Search for the cell housing the specified text and yield its (x, y) center coordinate. 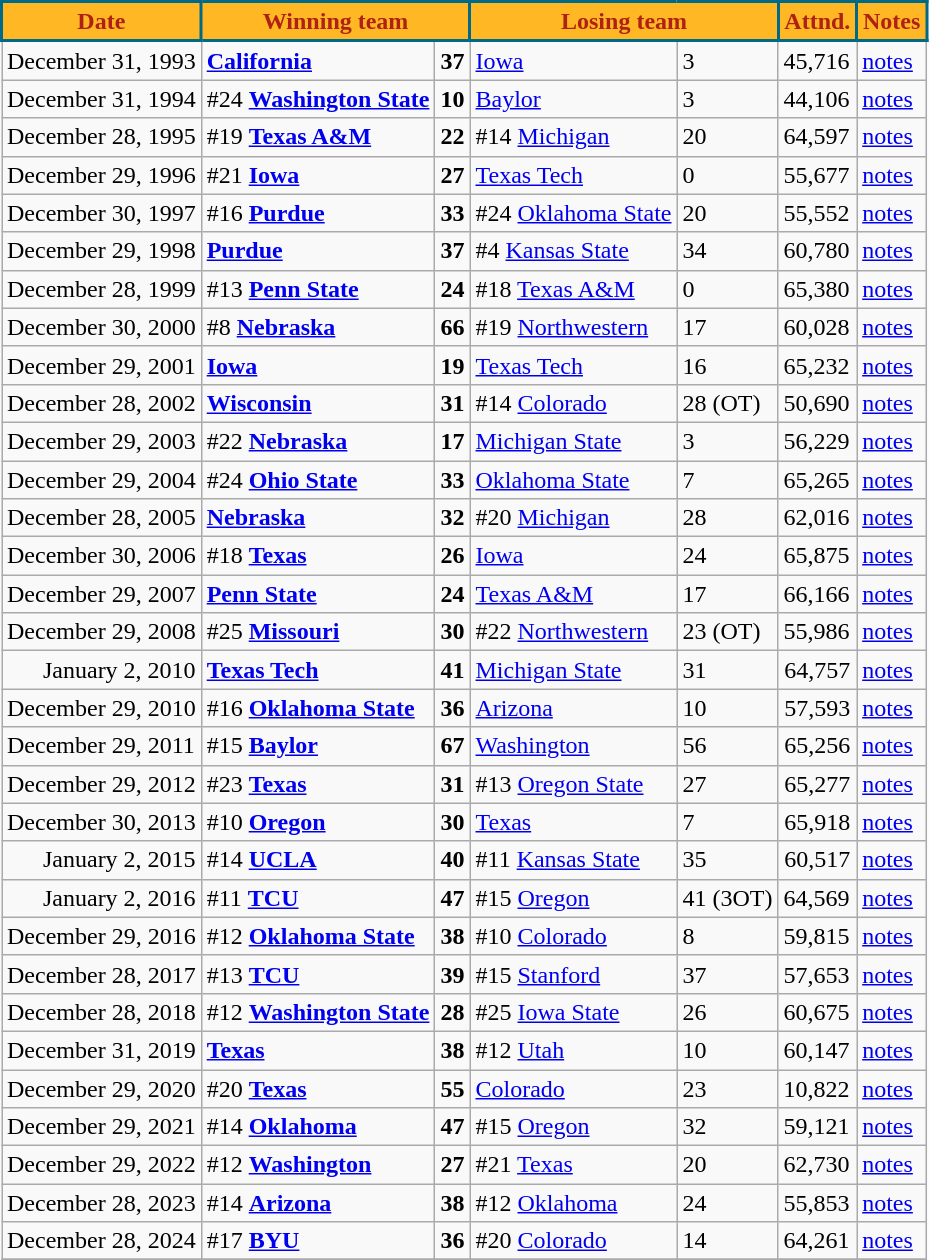
#13 TCU (318, 974)
44,106 (818, 99)
#12 Oklahoma State (318, 936)
#25 Missouri (318, 632)
December 29, 2016 (102, 936)
#8 Nebraska (318, 327)
January 2, 2015 (102, 860)
56 (728, 746)
Notes (892, 22)
65,875 (818, 556)
Nebraska (318, 518)
December 28, 2018 (102, 1012)
California (318, 60)
#13 Oregon State (574, 784)
December 30, 2006 (102, 556)
65,265 (818, 479)
#15 Baylor (318, 746)
8 (728, 936)
55,552 (818, 213)
December 28, 1999 (102, 289)
41 (3OT) (728, 898)
Date (102, 22)
December 31, 1994 (102, 99)
December 30, 2013 (102, 822)
#10 Colorado (574, 936)
#23 Texas (318, 784)
December 29, 2007 (102, 594)
55,853 (818, 1203)
Oklahoma State (574, 479)
#24 Oklahoma State (574, 213)
December 29, 1996 (102, 175)
56,229 (818, 441)
55 (452, 1089)
41 (452, 670)
December 29, 2004 (102, 479)
65,277 (818, 784)
#21 Texas (574, 1165)
December 28, 2002 (102, 403)
Washington (574, 746)
65,256 (818, 746)
December 30, 2000 (102, 327)
December 31, 1993 (102, 60)
55,677 (818, 175)
#14 Arizona (318, 1203)
65,232 (818, 365)
December 28, 1995 (102, 137)
January 2, 2016 (102, 898)
#22 Northwestern (574, 632)
60,028 (818, 327)
Purdue (318, 251)
#22 Nebraska (318, 441)
#24 Ohio State (318, 479)
Baylor (574, 99)
Arizona (574, 708)
#12 Utah (574, 1050)
60,517 (818, 860)
#20 Texas (318, 1089)
64,757 (818, 670)
64,261 (818, 1241)
December 30, 1997 (102, 213)
#15 Stanford (574, 974)
59,121 (818, 1127)
16 (728, 365)
10,822 (818, 1089)
65,380 (818, 289)
December 29, 2022 (102, 1165)
#4 Kansas State (574, 251)
December 29, 2001 (102, 365)
#14 Oklahoma (318, 1127)
December 29, 2008 (102, 632)
December 31, 2019 (102, 1050)
December 28, 2023 (102, 1203)
62,730 (818, 1165)
45,716 (818, 60)
#20 Michigan (574, 518)
#12 Oklahoma (574, 1203)
19 (452, 365)
Penn State (318, 594)
#24 Washington State (318, 99)
64,569 (818, 898)
December 29, 2011 (102, 746)
December 29, 2021 (102, 1127)
#11 TCU (318, 898)
#17 BYU (318, 1241)
#14 Colorado (574, 403)
#18 Texas A&M (574, 289)
#14 UCLA (318, 860)
Losing team (624, 22)
#19 Texas A&M (318, 137)
66,166 (818, 594)
#18 Texas (318, 556)
December 29, 1998 (102, 251)
Attnd. (818, 22)
December 29, 2003 (102, 441)
December 29, 2020 (102, 1089)
December 29, 2010 (102, 708)
#16 Purdue (318, 213)
57,593 (818, 708)
January 2, 2010 (102, 670)
#12 Washington State (318, 1012)
December 29, 2012 (102, 784)
Texas A&M (574, 594)
60,675 (818, 1012)
23 (728, 1089)
57,653 (818, 974)
60,147 (818, 1050)
55,986 (818, 632)
40 (452, 860)
Colorado (574, 1089)
#16 Oklahoma State (318, 708)
39 (452, 974)
66 (452, 327)
65,918 (818, 822)
23 (OT) (728, 632)
Winning team (336, 22)
December 28, 2017 (102, 974)
#19 Northwestern (574, 327)
Wisconsin (318, 403)
#21 Iowa (318, 175)
60,780 (818, 251)
50,690 (818, 403)
#14 Michigan (574, 137)
59,815 (818, 936)
62,016 (818, 518)
22 (452, 137)
67 (452, 746)
December 28, 2005 (102, 518)
#10 Oregon (318, 822)
December 28, 2024 (102, 1241)
34 (728, 251)
#25 Iowa State (574, 1012)
35 (728, 860)
#12 Washington (318, 1165)
64,597 (818, 137)
#13 Penn State (318, 289)
#11 Kansas State (574, 860)
14 (728, 1241)
#20 Colorado (574, 1241)
28 (OT) (728, 403)
